Find where the given text appears and provide that cell's center as (X, Y) coordinate. 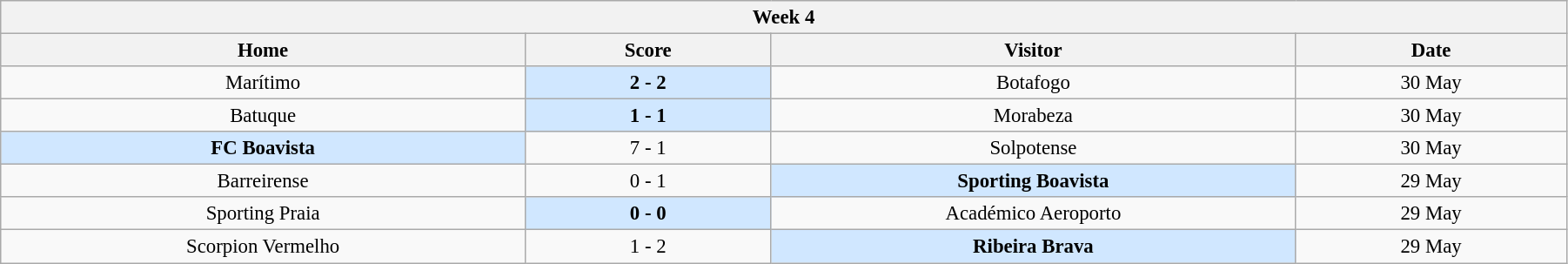
Ribeira Brava (1034, 247)
Académico Aeroporto (1034, 213)
Batuque (263, 116)
1 - 1 (647, 116)
0 - 1 (647, 181)
Barreirense (263, 181)
Score (647, 51)
Scorpion Vermelho (263, 247)
Botafogo (1034, 83)
Sporting Praia (263, 213)
Home (263, 51)
0 - 0 (647, 213)
Visitor (1034, 51)
2 - 2 (647, 83)
Morabeza (1034, 116)
FC Boavista (263, 148)
7 - 1 (647, 148)
Solpotense (1034, 148)
Marítimo (263, 83)
Sporting Boavista (1034, 181)
1 - 2 (647, 247)
Week 4 (784, 17)
Date (1431, 51)
